Determine the [X, Y] coordinate at the center of the cell enclosing the given text.  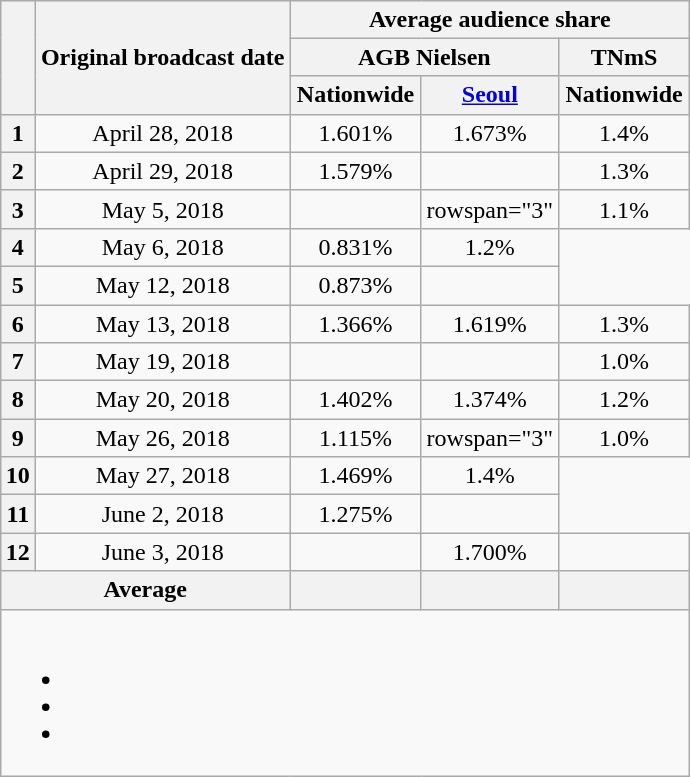
5 [18, 285]
June 2, 2018 [162, 514]
1.469% [356, 476]
0.873% [356, 285]
11 [18, 514]
AGB Nielsen [424, 57]
Original broadcast date [162, 57]
12 [18, 552]
TNmS [624, 57]
May 20, 2018 [162, 400]
May 13, 2018 [162, 323]
7 [18, 362]
Average [145, 590]
1.402% [356, 400]
1.374% [490, 400]
1.700% [490, 552]
1.673% [490, 133]
8 [18, 400]
May 26, 2018 [162, 438]
3 [18, 209]
April 28, 2018 [162, 133]
4 [18, 247]
May 5, 2018 [162, 209]
May 19, 2018 [162, 362]
June 3, 2018 [162, 552]
0.831% [356, 247]
April 29, 2018 [162, 171]
6 [18, 323]
9 [18, 438]
May 6, 2018 [162, 247]
10 [18, 476]
1.115% [356, 438]
Seoul [490, 95]
Average audience share [490, 19]
1.366% [356, 323]
1.275% [356, 514]
1.579% [356, 171]
May 27, 2018 [162, 476]
1 [18, 133]
2 [18, 171]
May 12, 2018 [162, 285]
1.619% [490, 323]
1.1% [624, 209]
1.601% [356, 133]
